Identify which cell holds the provided text, then report its (X, Y) central coordinate. 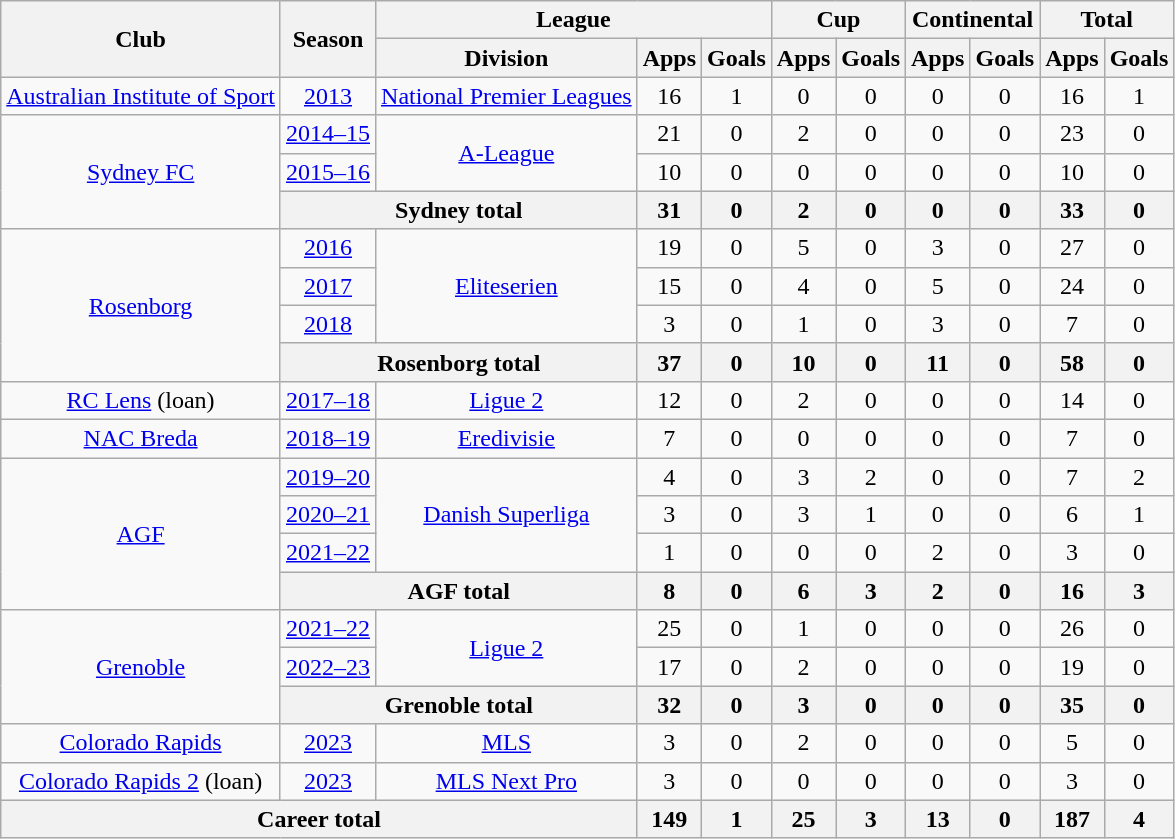
A-League (507, 153)
AGF total (458, 591)
2022–23 (328, 667)
58 (1072, 362)
Club (141, 39)
2017 (328, 286)
2019–20 (328, 477)
Career total (319, 819)
MLS Next Pro (507, 781)
33 (1072, 210)
2017–18 (328, 400)
8 (669, 591)
37 (669, 362)
Sydney total (458, 210)
Rosenborg total (458, 362)
17 (669, 667)
31 (669, 210)
Continental (973, 20)
2016 (328, 248)
12 (669, 400)
14 (1072, 400)
Eredivisie (507, 438)
24 (1072, 286)
Colorado Rapids (141, 743)
Cup (838, 20)
21 (669, 134)
Grenoble (141, 667)
2018 (328, 324)
2018–19 (328, 438)
League (574, 20)
32 (669, 705)
Total (1107, 20)
Season (328, 39)
2013 (328, 96)
11 (938, 362)
Eliteserien (507, 286)
2020–21 (328, 515)
35 (1072, 705)
Grenoble total (458, 705)
187 (1072, 819)
149 (669, 819)
26 (1072, 629)
NAC Breda (141, 438)
15 (669, 286)
AGF (141, 534)
Rosenborg (141, 305)
13 (938, 819)
Danish Superliga (507, 515)
Australian Institute of Sport (141, 96)
2015–16 (328, 172)
27 (1072, 248)
Sydney FC (141, 172)
MLS (507, 743)
2014–15 (328, 134)
Colorado Rapids 2 (loan) (141, 781)
National Premier Leagues (507, 96)
RC Lens (loan) (141, 400)
Division (507, 58)
23 (1072, 134)
